Pinpoint the cell where the given text exists, returning its [x, y] midpoint coordinate. 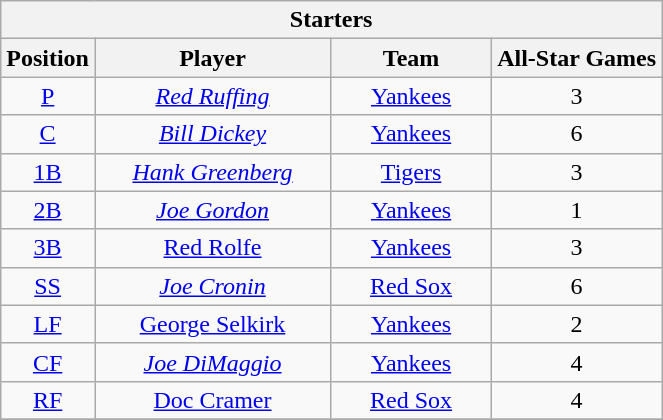
Doc Cramer [212, 400]
2 [577, 324]
1B [48, 172]
1 [577, 210]
Joe Cronin [212, 286]
C [48, 134]
Red Rolfe [212, 248]
George Selkirk [212, 324]
Player [212, 58]
Position [48, 58]
Starters [332, 20]
Joe DiMaggio [212, 362]
LF [48, 324]
Tigers [412, 172]
SS [48, 286]
CF [48, 362]
Red Ruffing [212, 96]
Joe Gordon [212, 210]
3B [48, 248]
P [48, 96]
Team [412, 58]
RF [48, 400]
All-Star Games [577, 58]
2B [48, 210]
Bill Dickey [212, 134]
Hank Greenberg [212, 172]
